Search for the cell housing the specified text and yield its [x, y] center coordinate. 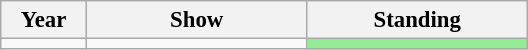
Standing [418, 20]
Year [44, 20]
Show [196, 20]
